Locate the cell with the specified text and output its (x, y) center coordinate. 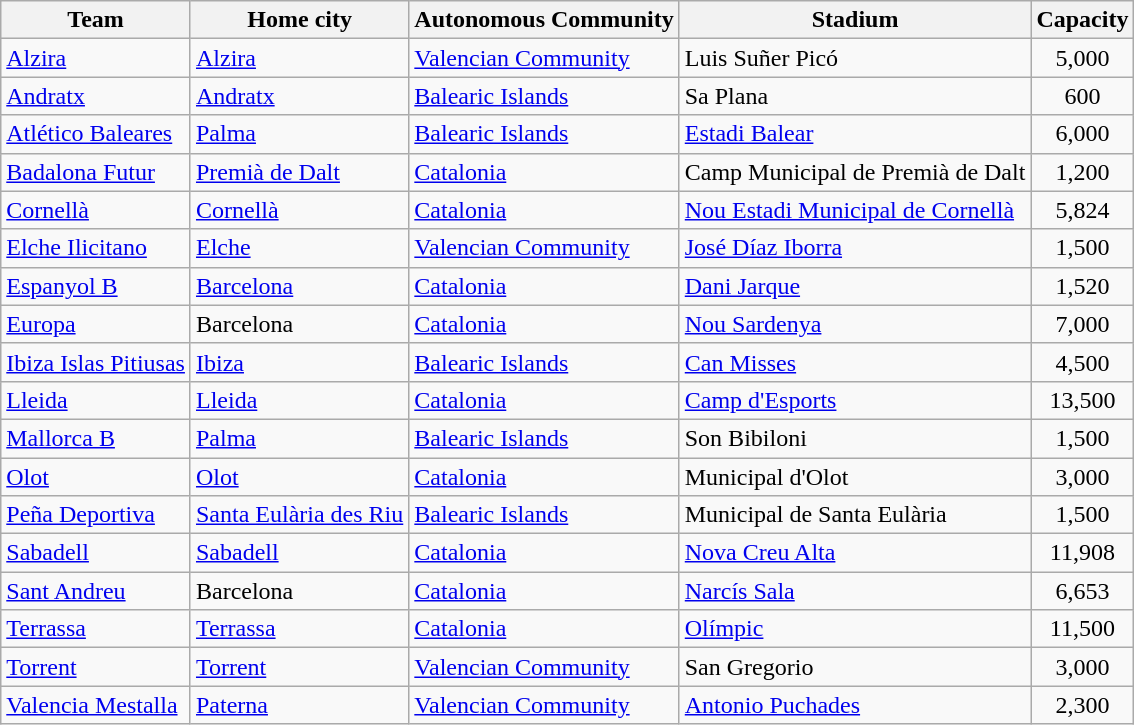
Ibiza Islas Pitiusas (96, 362)
2,300 (1082, 705)
Can Misses (855, 362)
Sant Andreu (96, 591)
6,000 (1082, 134)
4,500 (1082, 362)
Paterna (299, 705)
Home city (299, 20)
5,824 (1082, 210)
Premià de Dalt (299, 172)
11,908 (1082, 553)
Santa Eulària des Riu (299, 515)
11,500 (1082, 629)
Elche (299, 248)
5,000 (1082, 58)
1,200 (1082, 172)
Luis Suñer Picó (855, 58)
Stadium (855, 20)
Narcís Sala (855, 591)
Capacity (1082, 20)
Sa Plana (855, 96)
Autonomous Community (544, 20)
Camp Municipal de Premià de Dalt (855, 172)
Europa (96, 324)
Ibiza (299, 362)
Atlético Baleares (96, 134)
Nou Estadi Municipal de Cornellà (855, 210)
6,653 (1082, 591)
Dani Jarque (855, 286)
Estadi Balear (855, 134)
San Gregorio (855, 667)
Municipal d'Olot (855, 477)
Municipal de Santa Eulària (855, 515)
Badalona Futur (96, 172)
Elche Ilicitano (96, 248)
Mallorca B (96, 438)
Nova Creu Alta (855, 553)
Son Bibiloni (855, 438)
Valencia Mestalla (96, 705)
Olímpic (855, 629)
Camp d'Esports (855, 400)
600 (1082, 96)
Team (96, 20)
Nou Sardenya (855, 324)
Espanyol B (96, 286)
Antonio Puchades (855, 705)
José Díaz Iborra (855, 248)
Peña Deportiva (96, 515)
1,520 (1082, 286)
13,500 (1082, 400)
7,000 (1082, 324)
